Return the (X, Y) coordinate for the center point of the cell that contains the specified text.  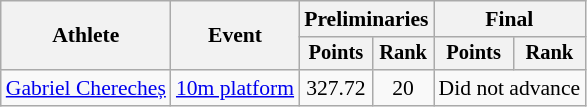
20 (404, 88)
Athlete (86, 36)
Gabriel Cherecheș (86, 88)
Did not advance (510, 88)
Final (510, 19)
Event (235, 36)
10m platform (235, 88)
Preliminaries (366, 19)
327.72 (336, 88)
